For the text-containing cell, return its midpoint in (X, Y) coordinate format. 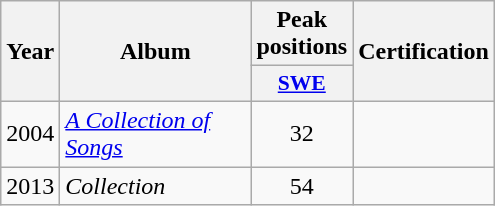
32 (302, 134)
Certification (424, 52)
SWE (302, 84)
2004 (30, 134)
Album (156, 52)
Year (30, 52)
Peak positions (302, 34)
2013 (30, 185)
Collection (156, 185)
A Collection of Songs (156, 134)
54 (302, 185)
